Determine the (x, y) coordinate at the center of the cell enclosing the given text.  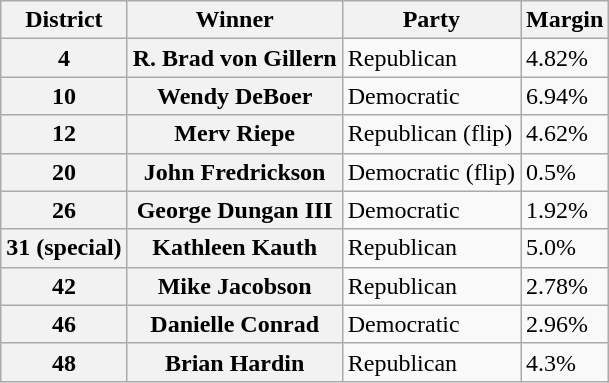
46 (64, 324)
4.62% (565, 134)
Republican (flip) (431, 134)
Party (431, 20)
1.92% (565, 210)
Danielle Conrad (234, 324)
Winner (234, 20)
Wendy DeBoer (234, 96)
4.3% (565, 362)
4.82% (565, 58)
2.78% (565, 286)
Kathleen Kauth (234, 248)
31 (special) (64, 248)
20 (64, 172)
George Dungan III (234, 210)
6.94% (565, 96)
10 (64, 96)
42 (64, 286)
48 (64, 362)
4 (64, 58)
Democratic (flip) (431, 172)
5.0% (565, 248)
0.5% (565, 172)
12 (64, 134)
26 (64, 210)
John Fredrickson (234, 172)
District (64, 20)
2.96% (565, 324)
Merv Riepe (234, 134)
Mike Jacobson (234, 286)
R. Brad von Gillern (234, 58)
Margin (565, 20)
Brian Hardin (234, 362)
